Find where the given text appears and provide that cell's center as (x, y) coordinate. 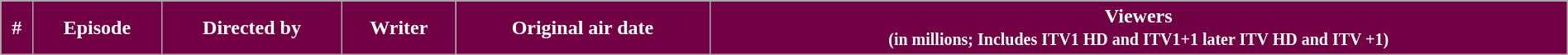
Directed by (251, 28)
Writer (399, 28)
Episode (98, 28)
# (17, 28)
Original air date (582, 28)
Viewers (in millions; Includes ITV1 HD and ITV1+1 later ITV HD and ITV +1) (1138, 28)
